Determine the [X, Y] coordinate at the center of the cell enclosing the given text.  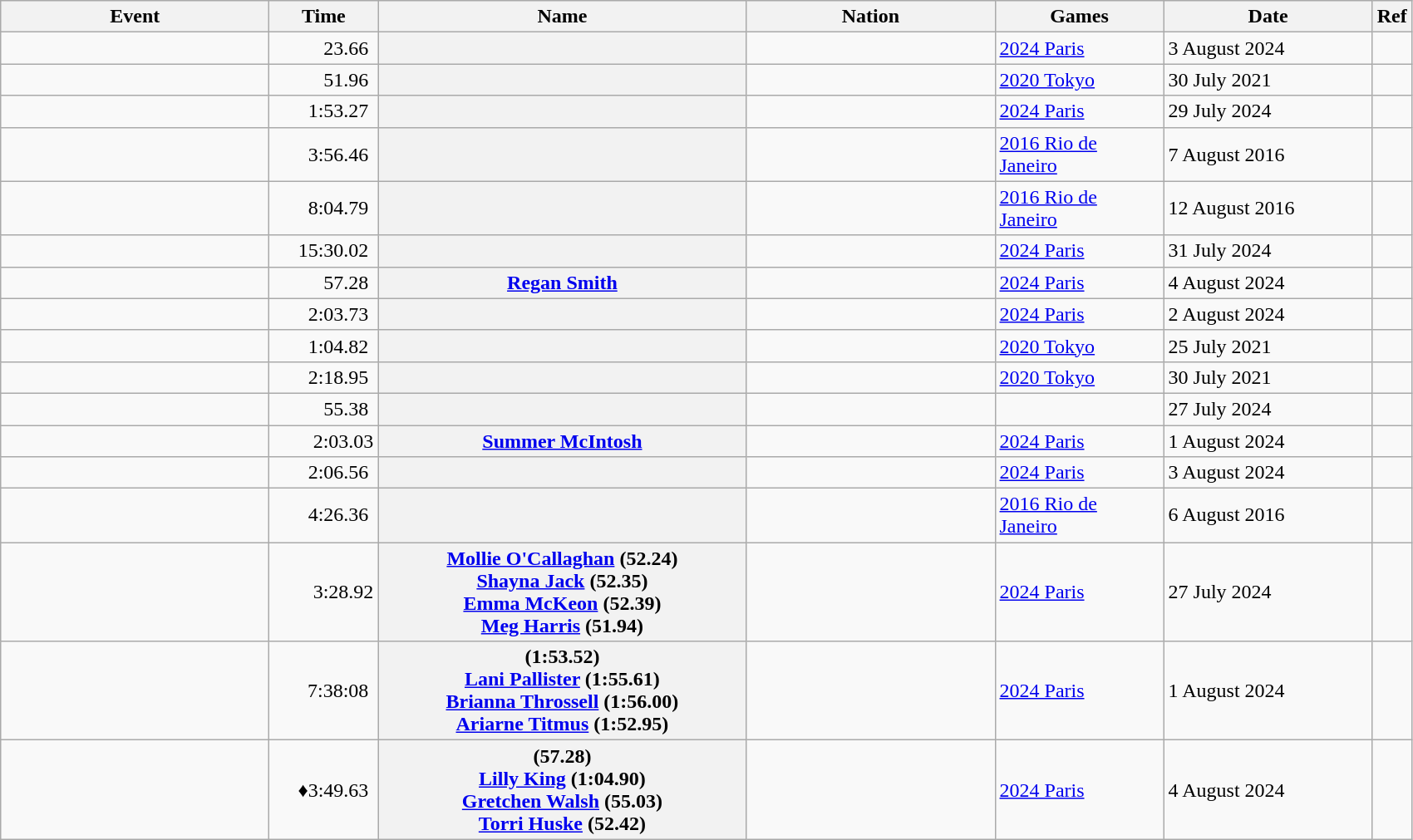
3:56.46 [324, 155]
7 August 2016 [1268, 155]
Name [562, 17]
1:04.82 [324, 346]
2:18.95 [324, 377]
2:06.56 [324, 473]
2:03.73 [324, 314]
3:28.92 [324, 592]
Ref [1391, 17]
55.38 [324, 409]
Time [324, 17]
(1:53.52)Lani Pallister (1:55.61)Brianna Throssell (1:56.00)Ariarne Titmus (1:52.95) [562, 691]
8:04.79 [324, 208]
1:53.27 [324, 111]
Event [135, 17]
6 August 2016 [1268, 515]
25 July 2021 [1268, 346]
7:38:08 [324, 691]
57.28 [324, 282]
Date [1268, 17]
51.96 [324, 80]
23.66 [324, 48]
Regan Smith [562, 282]
4:26.36 [324, 515]
2:03.03 [324, 441]
Games [1079, 17]
(57.28)Lilly King (1:04.90)Gretchen Walsh (55.03)Torri Huske (52.42) [562, 789]
15:30.02 [324, 251]
Nation [871, 17]
12 August 2016 [1268, 208]
31 July 2024 [1268, 251]
29 July 2024 [1268, 111]
Summer McIntosh [562, 441]
♦3:49.63 [324, 789]
Mollie O'Callaghan (52.24)Shayna Jack (52.35)Emma McKeon (52.39)Meg Harris (51.94) [562, 592]
2 August 2024 [1268, 314]
